Determine the [X, Y] coordinate at the center of the cell enclosing the given text.  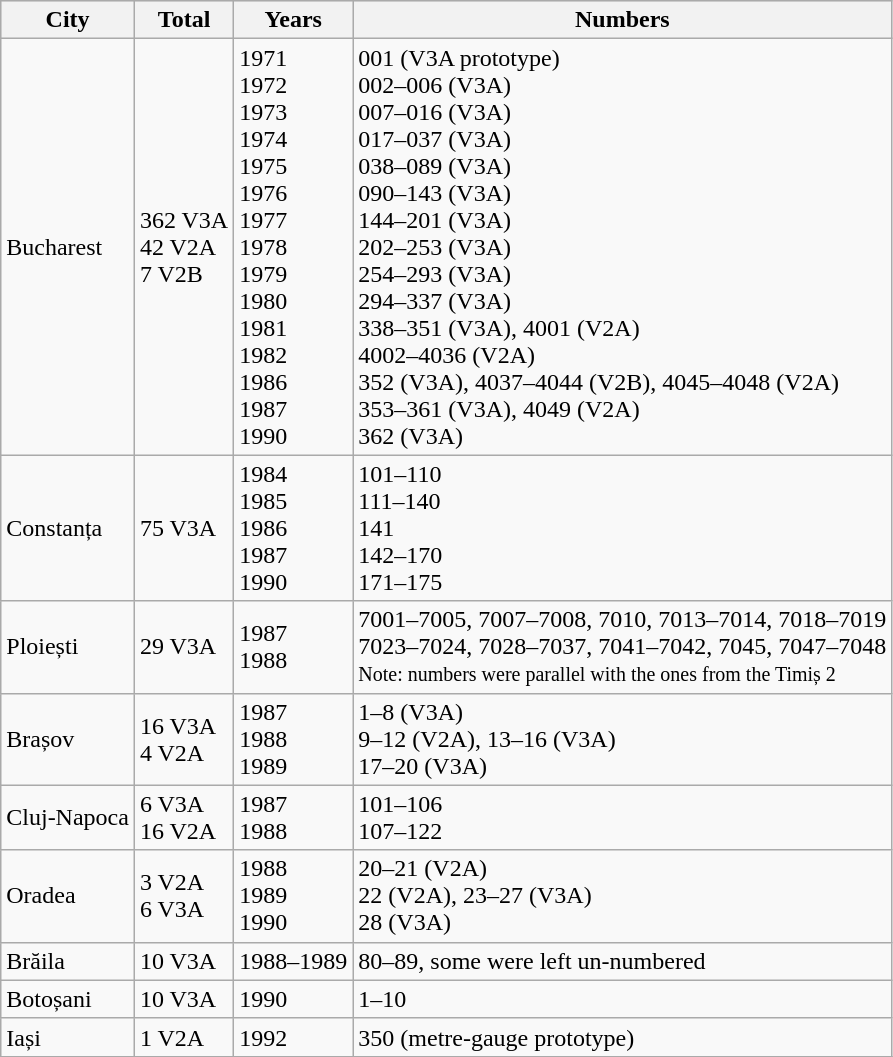
Oradea [68, 896]
80–89, some were left un-numbered [622, 961]
1990 [294, 999]
101–110111–140141142–170171–175 [622, 528]
350 (metre-gauge prototype) [622, 1037]
Ploiești [68, 647]
1988–1989 [294, 961]
Brașov [68, 739]
Numbers [622, 20]
1–10 [622, 999]
Iași [68, 1037]
362 V3A42 V2A7 V2B [184, 247]
198719881989 [294, 739]
75 V3A [184, 528]
1992 [294, 1037]
29 V3A [184, 647]
198819891990 [294, 896]
6 V3A16 V2A [184, 818]
19841985198619871990 [294, 528]
3 V2A6 V3A [184, 896]
1–8 (V3A)9–12 (V2A), 13–16 (V3A)17–20 (V3A) [622, 739]
16 V3A4 V2A [184, 739]
Cluj-Napoca [68, 818]
20–21 (V2A)22 (V2A), 23–27 (V3A)28 (V3A) [622, 896]
City [68, 20]
197119721973197419751976197719781979198019811982198619871990 [294, 247]
Total [184, 20]
Constanța [68, 528]
1 V2A [184, 1037]
Brăila [68, 961]
Years [294, 20]
Botoșani [68, 999]
101–106107–122 [622, 818]
Bucharest [68, 247]
